Output the (X, Y) coordinate of the center of the cell containing the given text.  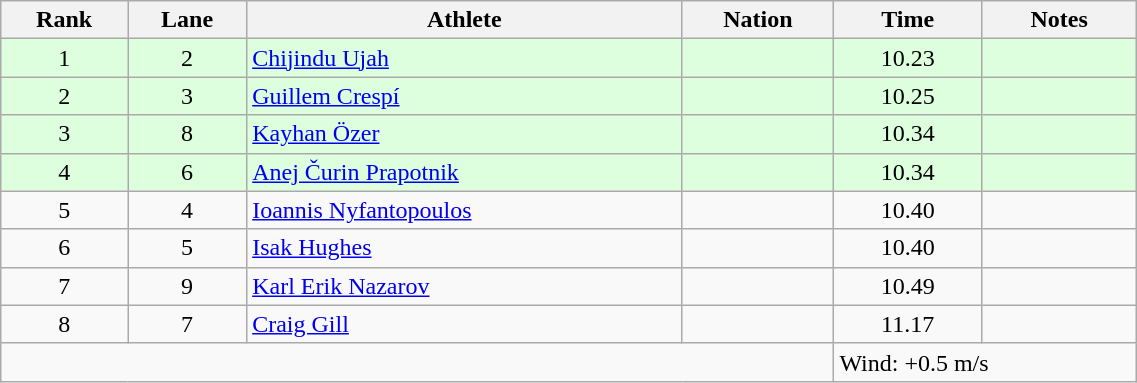
Wind: +0.5 m/s (986, 362)
11.17 (908, 324)
Isak Hughes (464, 248)
Athlete (464, 20)
9 (188, 286)
Time (908, 20)
Lane (188, 20)
Rank (64, 20)
Notes (1058, 20)
Ioannis Nyfantopoulos (464, 210)
10.49 (908, 286)
Anej Čurin Prapotnik (464, 172)
Kayhan Özer (464, 134)
Craig Gill (464, 324)
Chijindu Ujah (464, 58)
Guillem Crespí (464, 96)
10.23 (908, 58)
1 (64, 58)
Karl Erik Nazarov (464, 286)
10.25 (908, 96)
Nation (758, 20)
